Output the (x, y) coordinate of the center of the cell containing the given text.  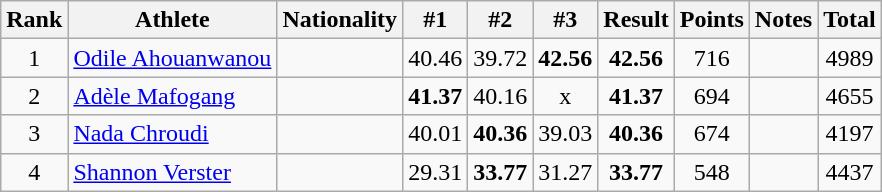
39.03 (566, 134)
Nada Chroudi (172, 134)
40.16 (500, 96)
Result (636, 20)
Odile Ahouanwanou (172, 58)
716 (712, 58)
Athlete (172, 20)
4197 (850, 134)
Rank (34, 20)
3 (34, 134)
Notes (783, 20)
4655 (850, 96)
x (566, 96)
Nationality (340, 20)
2 (34, 96)
674 (712, 134)
#2 (500, 20)
1 (34, 58)
#1 (436, 20)
31.27 (566, 172)
4437 (850, 172)
#3 (566, 20)
Adèle Mafogang (172, 96)
40.46 (436, 58)
4 (34, 172)
Points (712, 20)
548 (712, 172)
Shannon Verster (172, 172)
39.72 (500, 58)
4989 (850, 58)
694 (712, 96)
29.31 (436, 172)
Total (850, 20)
40.01 (436, 134)
